Determine the [x, y] coordinate at the center of the cell enclosing the given text.  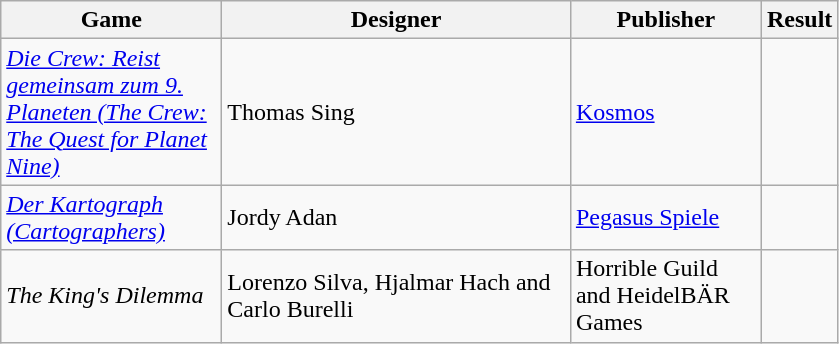
Result [799, 20]
Die Crew: Reist gemeinsam zum 9. Planeten (The Crew: The Quest for Planet Nine) [112, 112]
Horrible Guild and HeidelBÄR Games [666, 296]
Publisher [666, 20]
Pegasus Spiele [666, 218]
Game [112, 20]
Jordy Adan [396, 218]
Designer [396, 20]
Thomas Sing [396, 112]
Lorenzo Silva, Hjalmar Hach and Carlo Burelli [396, 296]
Der Kartograph (Cartographers) [112, 218]
Kosmos [666, 112]
The King's Dilemma [112, 296]
